Determine the (x, y) coordinate at the center of the cell enclosing the given text.  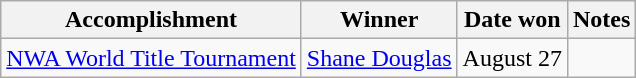
Accomplishment (152, 20)
Date won (512, 20)
NWA World Title Tournament (152, 58)
August 27 (512, 58)
Winner (379, 20)
Shane Douglas (379, 58)
Notes (601, 20)
